Identify which cell holds the provided text, then report its (x, y) central coordinate. 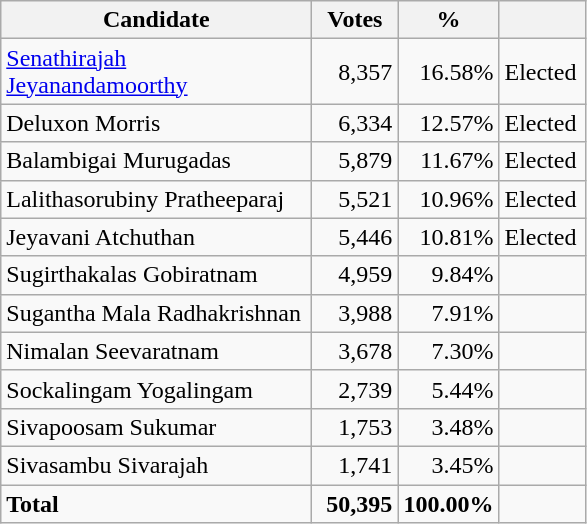
7.91% (448, 313)
Candidate (156, 20)
Sivasambu Sivarajah (156, 465)
% (448, 20)
Deluxon Morris (156, 123)
Balambigai Murugadas (156, 161)
Senathirajah Jeyanandamoorthy (156, 72)
16.58% (448, 72)
7.30% (448, 351)
5,879 (355, 161)
Sivapoosam Sukumar (156, 427)
1,753 (355, 427)
12.57% (448, 123)
Sugantha Mala Radhakrishnan (156, 313)
Jeyavani Atchuthan (156, 237)
3,678 (355, 351)
6,334 (355, 123)
Sockalingam Yogalingam (156, 389)
Lalithasorubiny Pratheeparaj (156, 199)
5,446 (355, 237)
3,988 (355, 313)
11.67% (448, 161)
5,521 (355, 199)
3.45% (448, 465)
50,395 (355, 503)
Votes (355, 20)
8,357 (355, 72)
4,959 (355, 275)
10.96% (448, 199)
2,739 (355, 389)
Total (156, 503)
Sugirthakalas Gobiratnam (156, 275)
100.00% (448, 503)
5.44% (448, 389)
Nimalan Seevaratnam (156, 351)
1,741 (355, 465)
3.48% (448, 427)
9.84% (448, 275)
10.81% (448, 237)
